For the text-containing cell, return its midpoint in [X, Y] coordinate format. 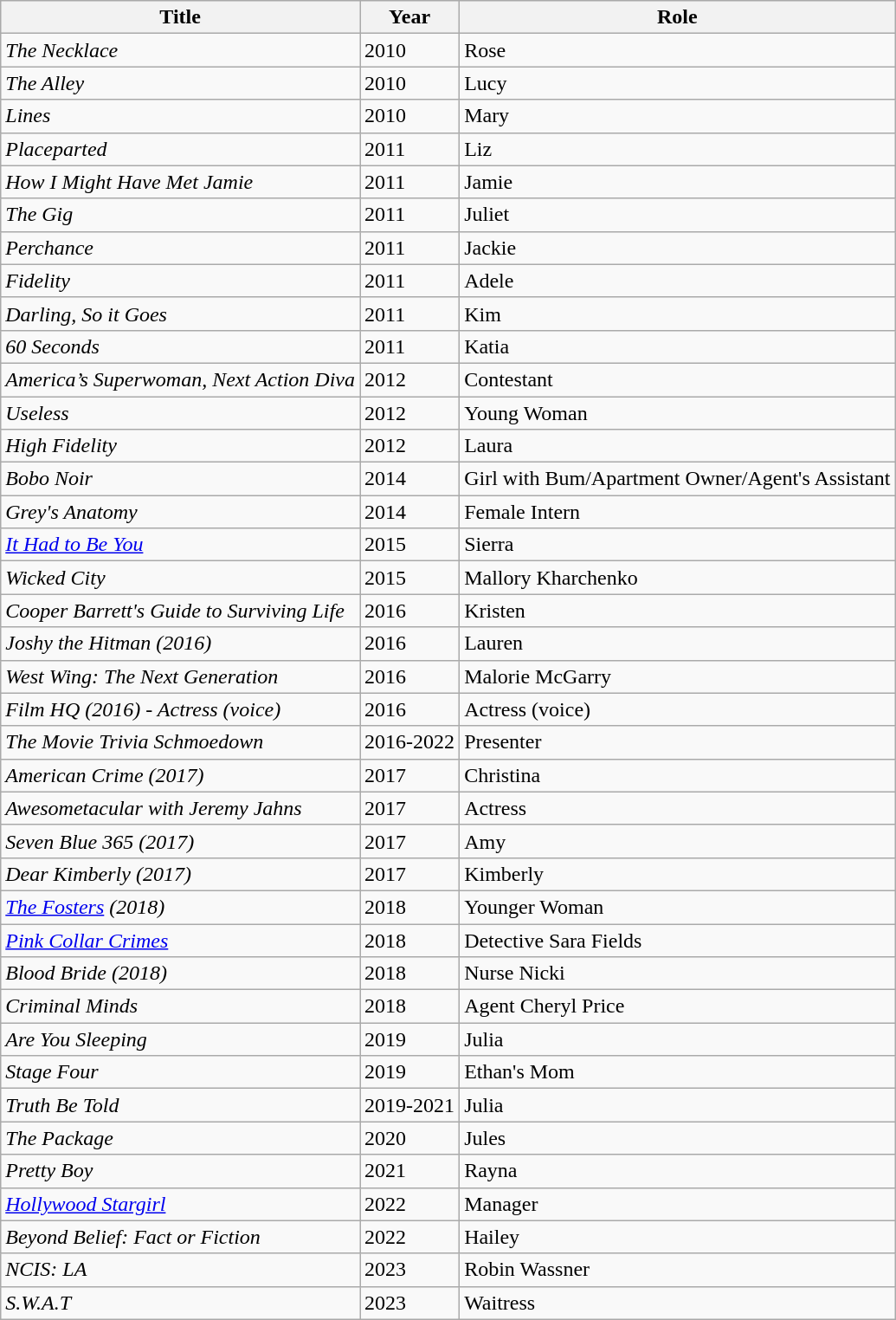
Malorie McGarry [677, 676]
60 Seconds [180, 346]
How I Might Have Met Jamie [180, 182]
Girl with Bum/Apartment Owner/Agent's Assistant [677, 479]
Nurse Nicki [677, 974]
The Gig [180, 215]
Kimberly [677, 874]
Title [180, 17]
Katia [677, 346]
Agent Cheryl Price [677, 1006]
Liz [677, 149]
The Package [180, 1138]
2020 [410, 1138]
Perchance [180, 248]
Rose [677, 50]
Role [677, 17]
Actress (voice) [677, 709]
Useless [180, 413]
Cooper Barrett's Guide to Surviving Life [180, 611]
Pretty Boy [180, 1171]
Grey's Anatomy [180, 512]
Ethan's Mom [677, 1072]
The Movie Trivia Schmoedown [180, 742]
American Crime (2017) [180, 775]
Fidelity [180, 281]
Young Woman [677, 413]
Manager [677, 1204]
Joshy the Hitman (2016) [180, 644]
Beyond Belief: Fact or Fiction [180, 1237]
Adele [677, 281]
Truth Be Told [180, 1105]
Criminal Minds [180, 1006]
Mary [677, 116]
Lucy [677, 83]
Christina [677, 775]
Darling, So it Goes [180, 314]
America’s Superwoman, Next Action Diva [180, 379]
Actress [677, 808]
Wicked City [180, 578]
Dear Kimberly (2017) [180, 874]
Rayna [677, 1171]
The Necklace [180, 50]
Stage Four [180, 1072]
Lines [180, 116]
Laura [677, 446]
Bobo Noir [180, 479]
Jamie [677, 182]
Kim [677, 314]
Sierra [677, 545]
High Fidelity [180, 446]
S.W.A.T [180, 1303]
Are You Sleeping [180, 1039]
West Wing: The Next Generation [180, 676]
Year [410, 17]
Mallory Kharchenko [677, 578]
2021 [410, 1171]
Film HQ (2016) - Actress (voice) [180, 709]
Placeparted [180, 149]
Juliet [677, 215]
The Fosters (2018) [180, 907]
Blood Bride (2018) [180, 974]
Hollywood Stargirl [180, 1204]
2016-2022 [410, 742]
Detective Sara Fields [677, 940]
It Had to Be You [180, 545]
Lauren [677, 644]
Amy [677, 841]
Kristen [677, 611]
Female Intern [677, 512]
Robin Wassner [677, 1270]
The Alley [180, 83]
Contestant [677, 379]
Presenter [677, 742]
NCIS: LA [180, 1270]
Seven Blue 365 (2017) [180, 841]
Pink Collar Crimes [180, 940]
Younger Woman [677, 907]
Jackie [677, 248]
Jules [677, 1138]
Hailey [677, 1237]
Awesometacular with Jeremy Jahns [180, 808]
Waitress [677, 1303]
2019-2021 [410, 1105]
